Find where the given text appears and provide that cell's center as [x, y] coordinate. 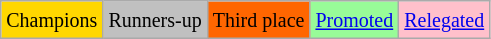
Champions [52, 20]
Relegated [444, 20]
Third place [258, 20]
Runners-up [155, 20]
Promoted [354, 20]
